Provide the [X, Y] coordinate of the cell's center where the given text is located.  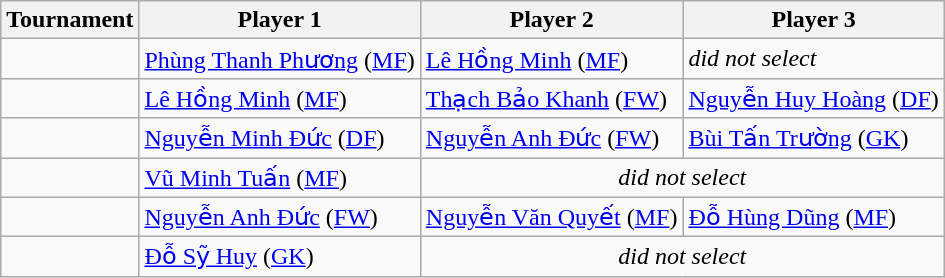
Player 3 [814, 20]
Nguyễn Huy Hoàng (DF) [814, 98]
Bùi Tấn Trường (GK) [814, 138]
Nguyễn Minh Đức (DF) [280, 138]
Vũ Minh Tuấn (MF) [280, 178]
Player 2 [552, 20]
Tournament [70, 20]
Đỗ Sỹ Huy (GK) [280, 257]
Đỗ Hùng Dũng (MF) [814, 217]
Thạch Bảo Khanh (FW) [552, 98]
Phùng Thanh Phương (MF) [280, 59]
Nguyễn Văn Quyết (MF) [552, 217]
Player 1 [280, 20]
